Locate the cell with the specified text and output its (x, y) center coordinate. 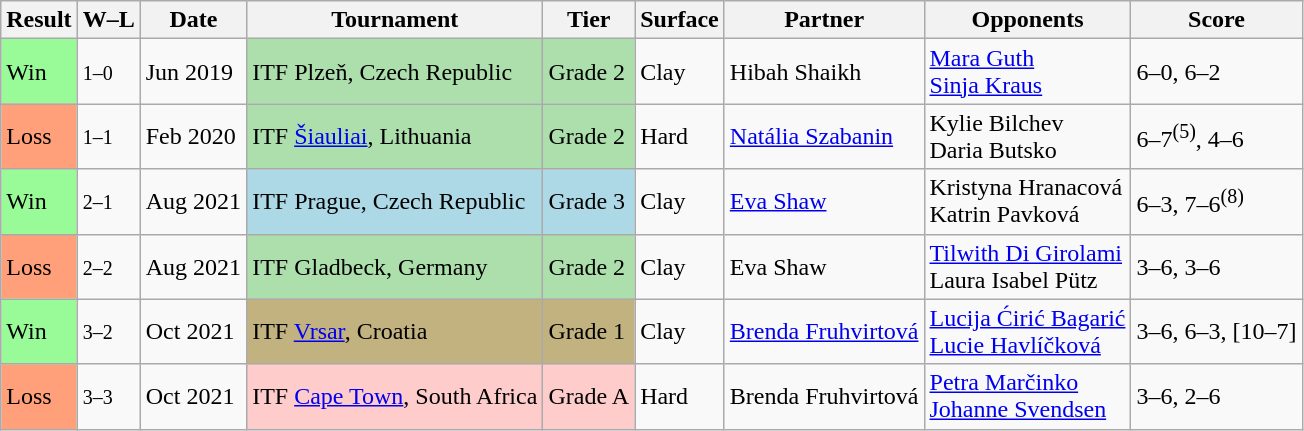
Partner (824, 20)
3–3 (108, 396)
ITF Šiauliai, Lithuania (395, 136)
Feb 2020 (193, 136)
Score (1216, 20)
ITF Vrsar, Croatia (395, 332)
6–0, 6–2 (1216, 72)
6–3, 7–6(8) (1216, 202)
Surface (680, 20)
1–1 (108, 136)
Hibah Shaikh (824, 72)
Tier (589, 20)
Tilwith Di Girolami Laura Isabel Pütz (1028, 266)
Opponents (1028, 20)
Petra Marčinko Johanne Svendsen (1028, 396)
ITF Cape Town, South Africa (395, 396)
Lucija Ćirić Bagarić Lucie Havlíčková (1028, 332)
Jun 2019 (193, 72)
6–7(5), 4–6 (1216, 136)
ITF Prague, Czech Republic (395, 202)
3–6, 6–3, [10–7] (1216, 332)
Kristyna Hranacová Katrin Pavková (1028, 202)
2–2 (108, 266)
ITF Plzeň, Czech Republic (395, 72)
Grade 3 (589, 202)
W–L (108, 20)
3–2 (108, 332)
3–6, 2–6 (1216, 396)
Result (39, 20)
Grade 1 (589, 332)
1–0 (108, 72)
ITF Gladbeck, Germany (395, 266)
Grade A (589, 396)
3–6, 3–6 (1216, 266)
2–1 (108, 202)
Mara Guth Sinja Kraus (1028, 72)
Natália Szabanin (824, 136)
Tournament (395, 20)
Date (193, 20)
Kylie Bilchev Daria Butsko (1028, 136)
